Find where the given text appears and provide that cell's center as [X, Y] coordinate. 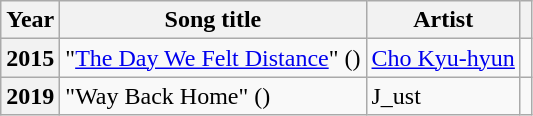
2019 [30, 96]
"The Day We Felt Distance" () [213, 58]
2015 [30, 58]
Year [30, 20]
J_ust [443, 96]
Artist [443, 20]
Cho Kyu-hyun [443, 58]
"Way Back Home" () [213, 96]
Song title [213, 20]
